Capture the cell that displays the provided text and extract its (x, y) central coordinate. 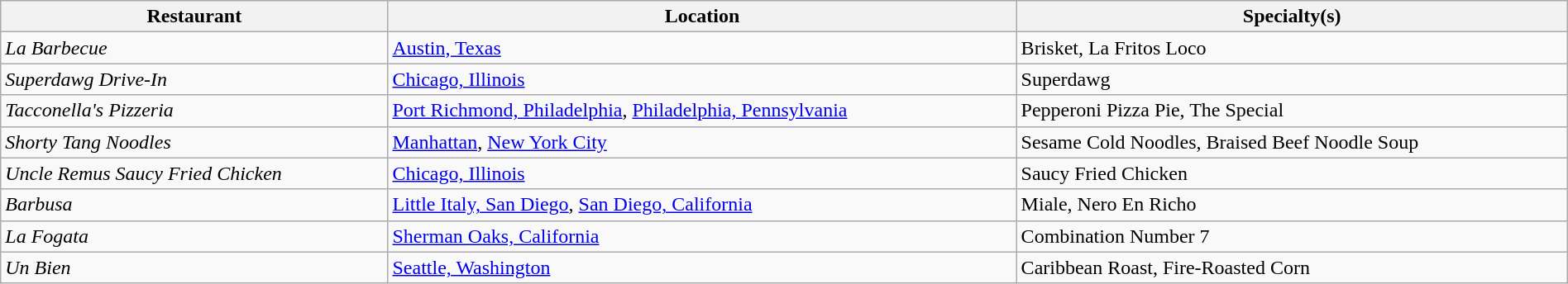
Little Italy, San Diego, San Diego, California (702, 205)
La Fogata (194, 236)
Saucy Fried Chicken (1292, 173)
Miale, Nero En Richo (1292, 205)
Shorty Tang Noodles (194, 142)
Brisket, La Fritos Loco (1292, 48)
Superdawg Drive-In (194, 79)
Specialty(s) (1292, 17)
La Barbecue (194, 48)
Pepperoni Pizza Pie, The Special (1292, 111)
Sherman Oaks, California (702, 236)
Seattle, Washington (702, 267)
Caribbean Roast, Fire-Roasted Corn (1292, 267)
Restaurant (194, 17)
Un Bien (194, 267)
Superdawg (1292, 79)
Location (702, 17)
Barbusa (194, 205)
Austin, Texas (702, 48)
Port Richmond, Philadelphia, Philadelphia, Pennsylvania (702, 111)
Tacconella's Pizzeria (194, 111)
Sesame Cold Noodles, Braised Beef Noodle Soup (1292, 142)
Uncle Remus Saucy Fried Chicken (194, 173)
Combination Number 7 (1292, 236)
Manhattan, New York City (702, 142)
